Output the (x, y) coordinate of the center of the cell containing the given text.  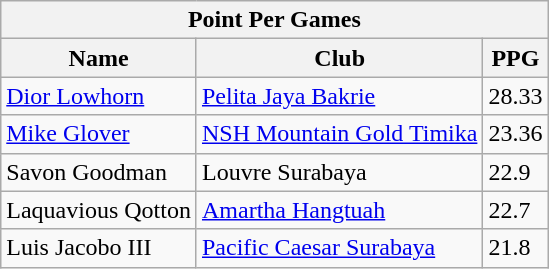
Pacific Caesar Surabaya (339, 248)
23.36 (516, 134)
Name (99, 58)
Club (339, 58)
Amartha Hangtuah (339, 210)
21.8 (516, 248)
Mike Glover (99, 134)
22.7 (516, 210)
22.9 (516, 172)
Savon Goodman (99, 172)
Laquavious Qotton (99, 210)
Pelita Jaya Bakrie (339, 96)
28.33 (516, 96)
Dior Lowhorn (99, 96)
Louvre Surabaya (339, 172)
Luis Jacobo III (99, 248)
PPG (516, 58)
NSH Mountain Gold Timika (339, 134)
Point Per Games (274, 20)
